Find where the given text appears and provide that cell's center as (x, y) coordinate. 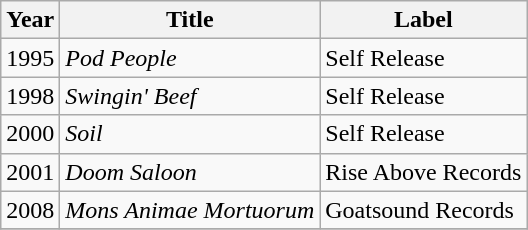
Label (424, 20)
1995 (30, 58)
Rise Above Records (424, 172)
2000 (30, 134)
Soil (190, 134)
Doom Saloon (190, 172)
Year (30, 20)
Title (190, 20)
Mons Animae Mortuorum (190, 210)
1998 (30, 96)
2001 (30, 172)
Goatsound Records (424, 210)
2008 (30, 210)
Swingin' Beef (190, 96)
Pod People (190, 58)
